Determine the (x, y) coordinate at the center of the cell enclosing the given text.  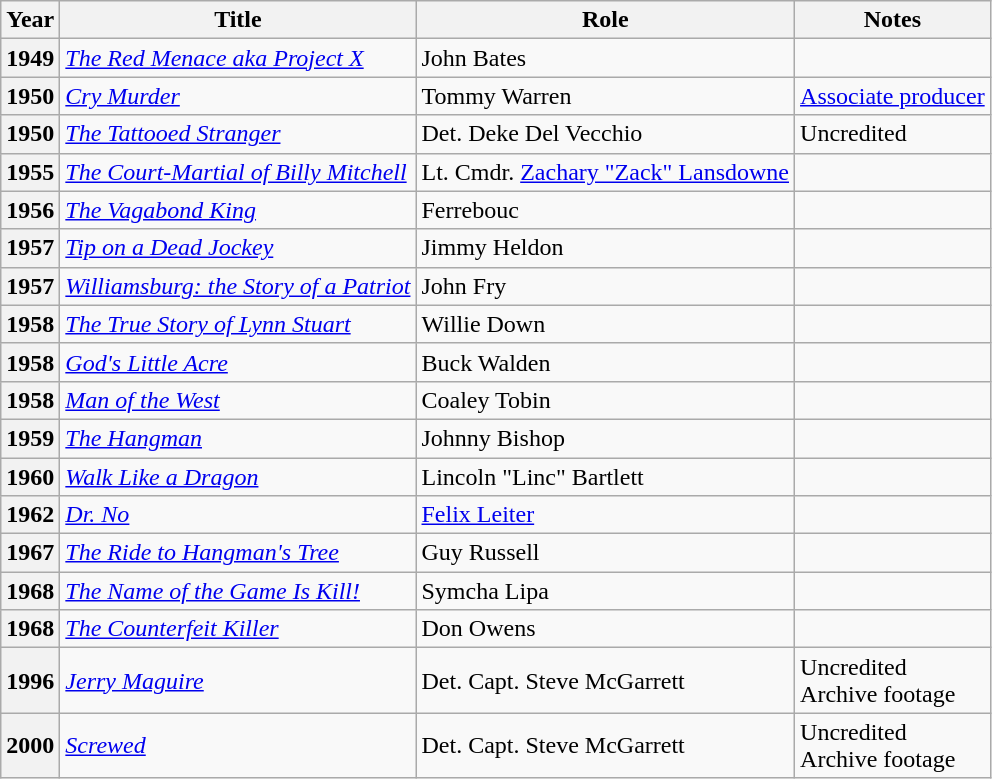
Man of the West (238, 400)
Jimmy Heldon (606, 248)
Year (30, 20)
Williamsburg: the Story of a Patriot (238, 286)
The Court-Martial of Billy Mitchell (238, 172)
The Tattooed Stranger (238, 134)
Felix Leiter (606, 515)
The Hangman (238, 438)
Coaley Tobin (606, 400)
1949 (30, 58)
Tommy Warren (606, 96)
1960 (30, 477)
The True Story of Lynn Stuart (238, 324)
Buck Walden (606, 362)
Symcha Lipa (606, 591)
God's Little Acre (238, 362)
The Counterfeit Killer (238, 629)
Ferrebouc (606, 210)
1956 (30, 210)
John Fry (606, 286)
The Ride to Hangman's Tree (238, 553)
Uncredited (893, 134)
1996 (30, 680)
1955 (30, 172)
Guy Russell (606, 553)
Jerry Maguire (238, 680)
1967 (30, 553)
Det. Deke Del Vecchio (606, 134)
The Red Menace aka Project X (238, 58)
Johnny Bishop (606, 438)
Dr. No (238, 515)
The Name of the Game Is Kill! (238, 591)
The Vagabond King (238, 210)
1959 (30, 438)
Associate producer (893, 96)
Willie Down (606, 324)
Lt. Cmdr. Zachary "Zack" Lansdowne (606, 172)
Notes (893, 20)
Title (238, 20)
Screwed (238, 746)
Don Owens (606, 629)
John Bates (606, 58)
Cry Murder (238, 96)
Tip on a Dead Jockey (238, 248)
Role (606, 20)
2000 (30, 746)
Walk Like a Dragon (238, 477)
1962 (30, 515)
Lincoln "Linc" Bartlett (606, 477)
